Determine the [X, Y] coordinate at the center of the cell enclosing the given text.  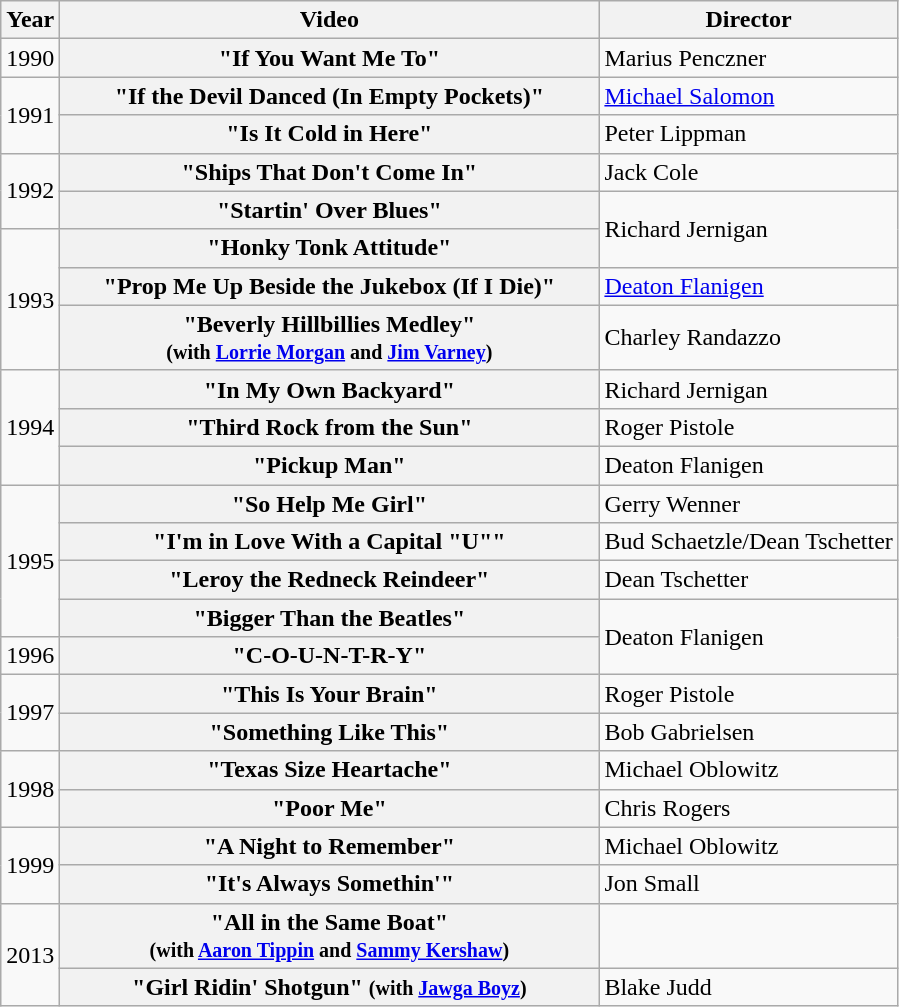
Jon Small [749, 884]
Dean Tschetter [749, 580]
"So Help Me Girl" [330, 503]
Bud Schaetzle/Dean Tschetter [749, 542]
"Leroy the Redneck Reindeer" [330, 580]
Gerry Wenner [749, 503]
"If You Want Me To" [330, 58]
1993 [30, 300]
Blake Judd [749, 987]
1998 [30, 789]
"Texas Size Heartache" [330, 770]
"A Night to Remember" [330, 846]
Director [749, 20]
"Prop Me Up Beside the Jukebox (If I Die)" [330, 286]
"Poor Me" [330, 808]
"If the Devil Danced (In Empty Pockets)" [330, 96]
Chris Rogers [749, 808]
2013 [30, 954]
Michael Salomon [749, 96]
"Bigger Than the Beatles" [330, 618]
"I'm in Love With a Capital "U"" [330, 542]
"C-O-U-N-T-R-Y" [330, 656]
Peter Lippman [749, 134]
Bob Gabrielsen [749, 732]
1990 [30, 58]
"This Is Your Brain" [330, 694]
"Third Rock from the Sun" [330, 427]
"Is It Cold in Here" [330, 134]
"Pickup Man" [330, 465]
1996 [30, 656]
Charley Randazzo [749, 338]
"Something Like This" [330, 732]
"Startin' Over Blues" [330, 210]
Video [330, 20]
1992 [30, 191]
Jack Cole [749, 172]
"Beverly Hillbillies Medley"(with Lorrie Morgan and Jim Varney) [330, 338]
1991 [30, 115]
"All in the Same Boat"(with Aaron Tippin and Sammy Kershaw) [330, 936]
1994 [30, 427]
"Ships That Don't Come In" [330, 172]
1999 [30, 865]
"Honky Tonk Attitude" [330, 248]
"Girl Ridin' Shotgun" (with Jawga Boyz) [330, 987]
Marius Penczner [749, 58]
1995 [30, 560]
"In My Own Backyard" [330, 389]
Year [30, 20]
"It's Always Somethin'" [330, 884]
1997 [30, 713]
